From the cell containing the given text, extract its center point as (x, y) coordinate. 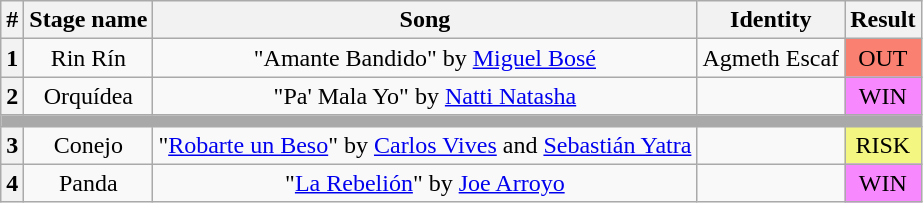
Result (883, 20)
Rin Rín (88, 58)
Identity (771, 20)
Stage name (88, 20)
Orquídea (88, 96)
Conejo (88, 145)
# (12, 20)
1 (12, 58)
"La Rebelión" by Joe Arroyo (425, 183)
3 (12, 145)
Agmeth Escaf (771, 58)
OUT (883, 58)
Panda (88, 183)
"Robarte un Beso" by Carlos Vives and Sebastián Yatra (425, 145)
RISK (883, 145)
"Amante Bandido" by Miguel Bosé (425, 58)
2 (12, 96)
4 (12, 183)
Song (425, 20)
"Pa' Mala Yo" by Natti Natasha (425, 96)
